From the cell containing the given text, extract its center point as [X, Y] coordinate. 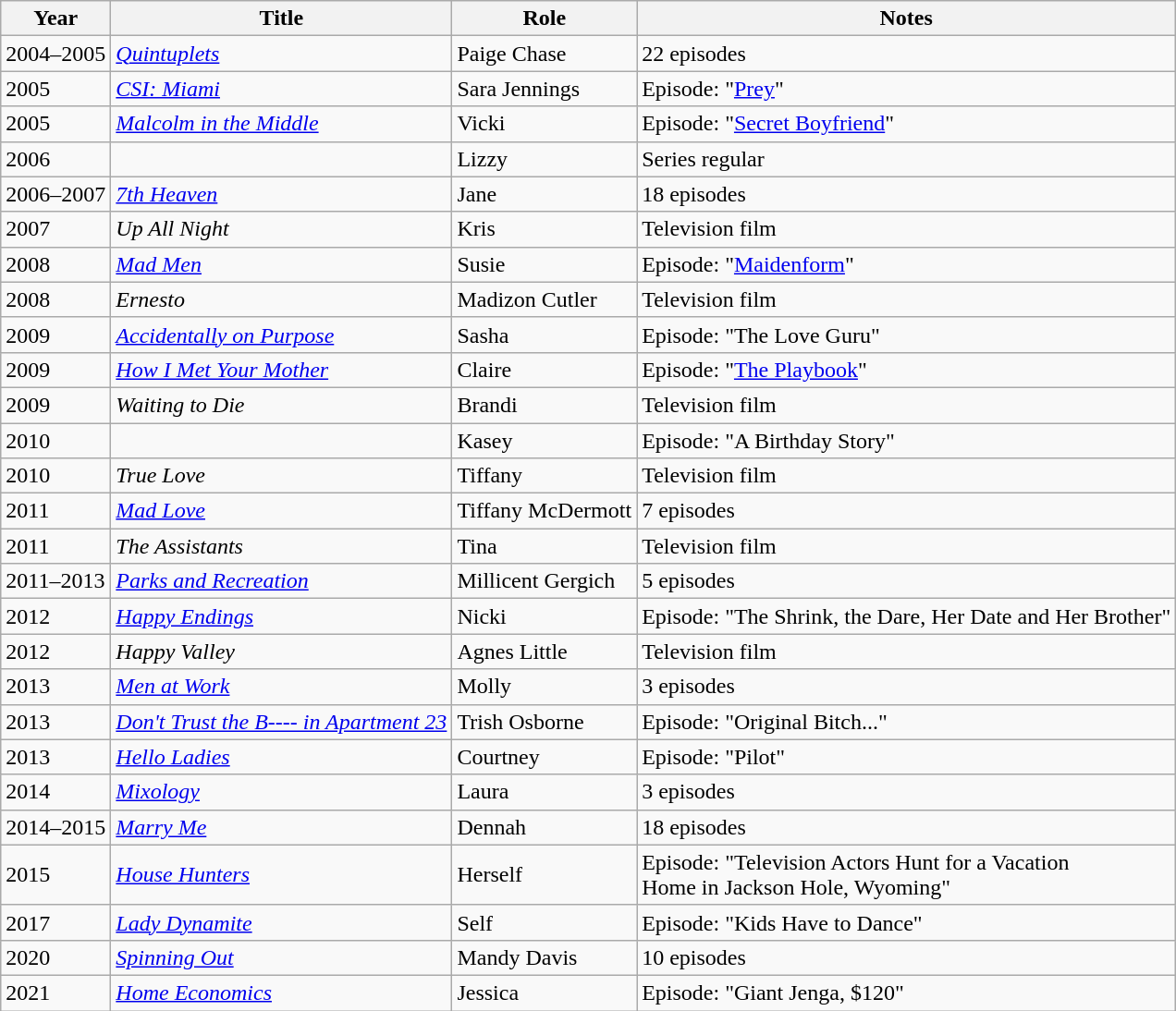
Ernesto [281, 299]
Episode: "Original Bitch..." [906, 722]
Don't Trust the B---- in Apartment 23 [281, 722]
2011–2013 [55, 581]
Jessica [545, 993]
Men at Work [281, 687]
Waiting to Die [281, 405]
Millicent Gergich [545, 581]
Trish Osborne [545, 722]
Susie [545, 264]
2014–2015 [55, 827]
Mad Men [281, 264]
Episode: "Kids Have to Dance" [906, 922]
Accidentally on Purpose [281, 335]
10 episodes [906, 957]
Year [55, 18]
Molly [545, 687]
Episode: "Prey" [906, 89]
Notes [906, 18]
Agnes Little [545, 652]
2015 [55, 874]
2014 [55, 792]
7th Heaven [281, 194]
2006–2007 [55, 194]
2020 [55, 957]
True Love [281, 476]
2006 [55, 159]
Paige Chase [545, 54]
Happy Valley [281, 652]
2004–2005 [55, 54]
Episode: "Secret Boyfriend" [906, 124]
Jane [545, 194]
Home Economics [281, 993]
The Assistants [281, 546]
Courtney [545, 757]
2017 [55, 922]
Sasha [545, 335]
Tiffany [545, 476]
Sara Jennings [545, 89]
Self [545, 922]
Episode: "The Shrink, the Dare, Her Date and Her Brother" [906, 616]
Tiffany McDermott [545, 511]
Episode: "Giant Jenga, $120" [906, 993]
House Hunters [281, 874]
How I Met Your Mother [281, 370]
Herself [545, 874]
Series regular [906, 159]
Episode: "Television Actors Hunt for a VacationHome in Jackson Hole, Wyoming" [906, 874]
Title [281, 18]
Parks and Recreation [281, 581]
5 episodes [906, 581]
Spinning Out [281, 957]
Vicki [545, 124]
22 episodes [906, 54]
CSI: Miami [281, 89]
Mad Love [281, 511]
Episode: "Pilot" [906, 757]
7 episodes [906, 511]
Marry Me [281, 827]
Mandy Davis [545, 957]
Madizon Cutler [545, 299]
Role [545, 18]
Claire [545, 370]
Episode: "Maidenform" [906, 264]
Episode: "The Playbook" [906, 370]
Malcolm in the Middle [281, 124]
Tina [545, 546]
Happy Endings [281, 616]
Lady Dynamite [281, 922]
Quintuplets [281, 54]
Episode: "A Birthday Story" [906, 441]
Brandi [545, 405]
Hello Ladies [281, 757]
Lizzy [545, 159]
2021 [55, 993]
Mixology [281, 792]
Nicki [545, 616]
2007 [55, 229]
Dennah [545, 827]
Kasey [545, 441]
Kris [545, 229]
Laura [545, 792]
Episode: "The Love Guru" [906, 335]
Up All Night [281, 229]
